Find where the given text appears and provide that cell's center as (x, y) coordinate. 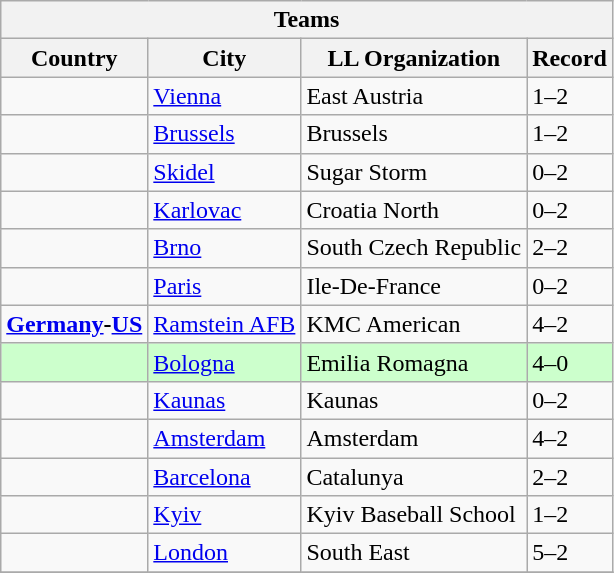
Skidel (224, 172)
Emilia Romagna (414, 362)
Germany-US (74, 324)
Country (74, 58)
Teams (307, 20)
London (224, 553)
Karlovac (224, 210)
Record (570, 58)
East Austria (414, 96)
5–2 (570, 553)
Bologna (224, 362)
Barcelona (224, 477)
Vienna (224, 96)
4–0 (570, 362)
South Czech Republic (414, 248)
Catalunya (414, 477)
KMC American (414, 324)
City (224, 58)
LL Organization (414, 58)
Croatia North (414, 210)
Ramstein AFB (224, 324)
Sugar Storm (414, 172)
South East (414, 553)
Kyiv Baseball School (414, 515)
Ile-De-France (414, 286)
Paris (224, 286)
Brno (224, 248)
Kyiv (224, 515)
